Search for the cell housing the specified text and yield its (x, y) center coordinate. 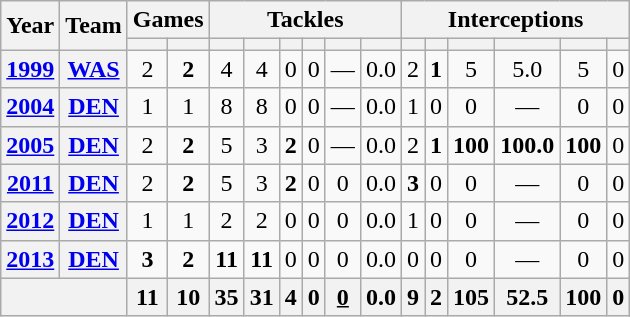
2011 (30, 183)
52.5 (528, 297)
2012 (30, 221)
2013 (30, 259)
105 (472, 297)
Interceptions (515, 20)
1999 (30, 69)
31 (262, 297)
5.0 (528, 69)
Games (168, 20)
10 (188, 297)
35 (226, 297)
Year (30, 26)
9 (412, 297)
Team (94, 26)
100.0 (528, 145)
2004 (30, 107)
WAS (94, 69)
2005 (30, 145)
Tackles (305, 20)
